Detect which cell encompasses the target text, then output its (x, y) center coordinate. 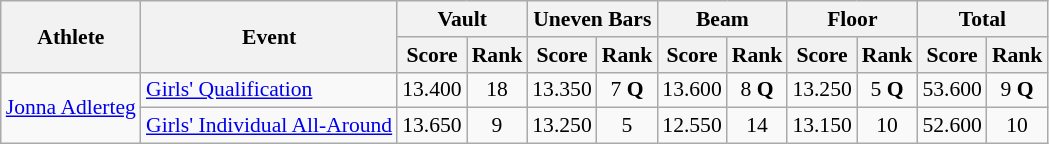
5 (628, 126)
13.400 (432, 90)
52.600 (952, 126)
13.600 (692, 90)
18 (498, 90)
Athlete (71, 36)
9 (498, 126)
Uneven Bars (592, 19)
5 Q (888, 90)
13.350 (562, 90)
Event (269, 36)
9 Q (1018, 90)
Floor (852, 19)
Vault (462, 19)
8 Q (758, 90)
7 Q (628, 90)
Jonna Adlerteg (71, 108)
53.600 (952, 90)
Girls' Individual All-Around (269, 126)
13.650 (432, 126)
14 (758, 126)
12.550 (692, 126)
13.150 (822, 126)
Total (982, 19)
Girls' Qualification (269, 90)
Beam (722, 19)
